Return the (X, Y) coordinate for the center point of the cell that contains the specified text.  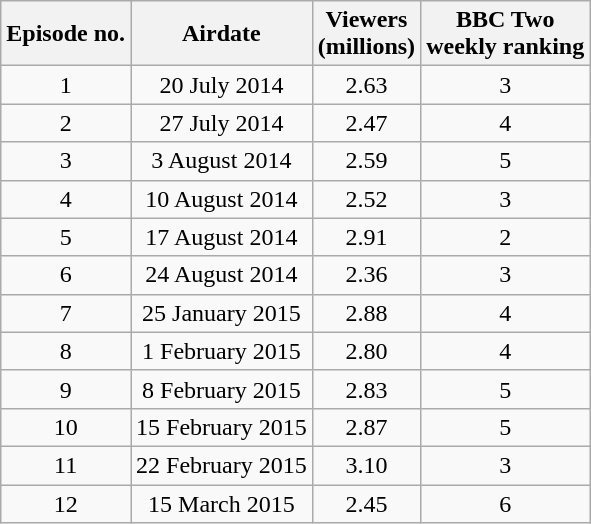
17 August 2014 (222, 237)
22 February 2015 (222, 465)
3.10 (366, 465)
10 (66, 427)
27 July 2014 (222, 123)
20 July 2014 (222, 85)
2.63 (366, 85)
1 February 2015 (222, 351)
11 (66, 465)
Airdate (222, 34)
25 January 2015 (222, 313)
9 (66, 389)
2.91 (366, 237)
12 (66, 503)
15 March 2015 (222, 503)
15 February 2015 (222, 427)
BBC Twoweekly ranking (506, 34)
8 February 2015 (222, 389)
8 (66, 351)
2.45 (366, 503)
2.52 (366, 199)
2.36 (366, 275)
24 August 2014 (222, 275)
2.83 (366, 389)
Episode no. (66, 34)
2.88 (366, 313)
3 August 2014 (222, 161)
2.87 (366, 427)
2.59 (366, 161)
10 August 2014 (222, 199)
1 (66, 85)
2.47 (366, 123)
Viewers(millions) (366, 34)
7 (66, 313)
2.80 (366, 351)
